Find where the given text appears and provide that cell's center as (X, Y) coordinate. 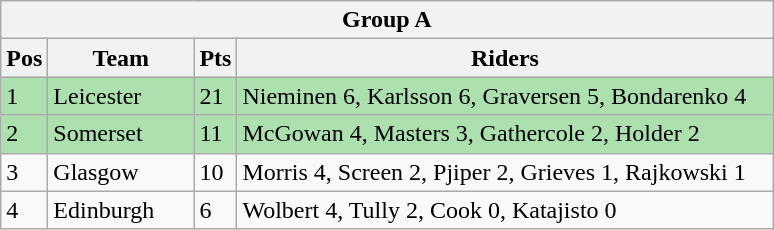
Nieminen 6, Karlsson 6, Graversen 5, Bondarenko 4 (505, 96)
1 (24, 96)
McGowan 4, Masters 3, Gathercole 2, Holder 2 (505, 134)
Riders (505, 58)
2 (24, 134)
Group A (387, 20)
Team (121, 58)
21 (216, 96)
6 (216, 210)
11 (216, 134)
Somerset (121, 134)
Glasgow (121, 172)
Pos (24, 58)
Pts (216, 58)
Edinburgh (121, 210)
10 (216, 172)
Leicester (121, 96)
3 (24, 172)
4 (24, 210)
Morris 4, Screen 2, Pjiper 2, Grieves 1, Rajkowski 1 (505, 172)
Wolbert 4, Tully 2, Cook 0, Katajisto 0 (505, 210)
